Locate the cell with the specified text and output its (X, Y) center coordinate. 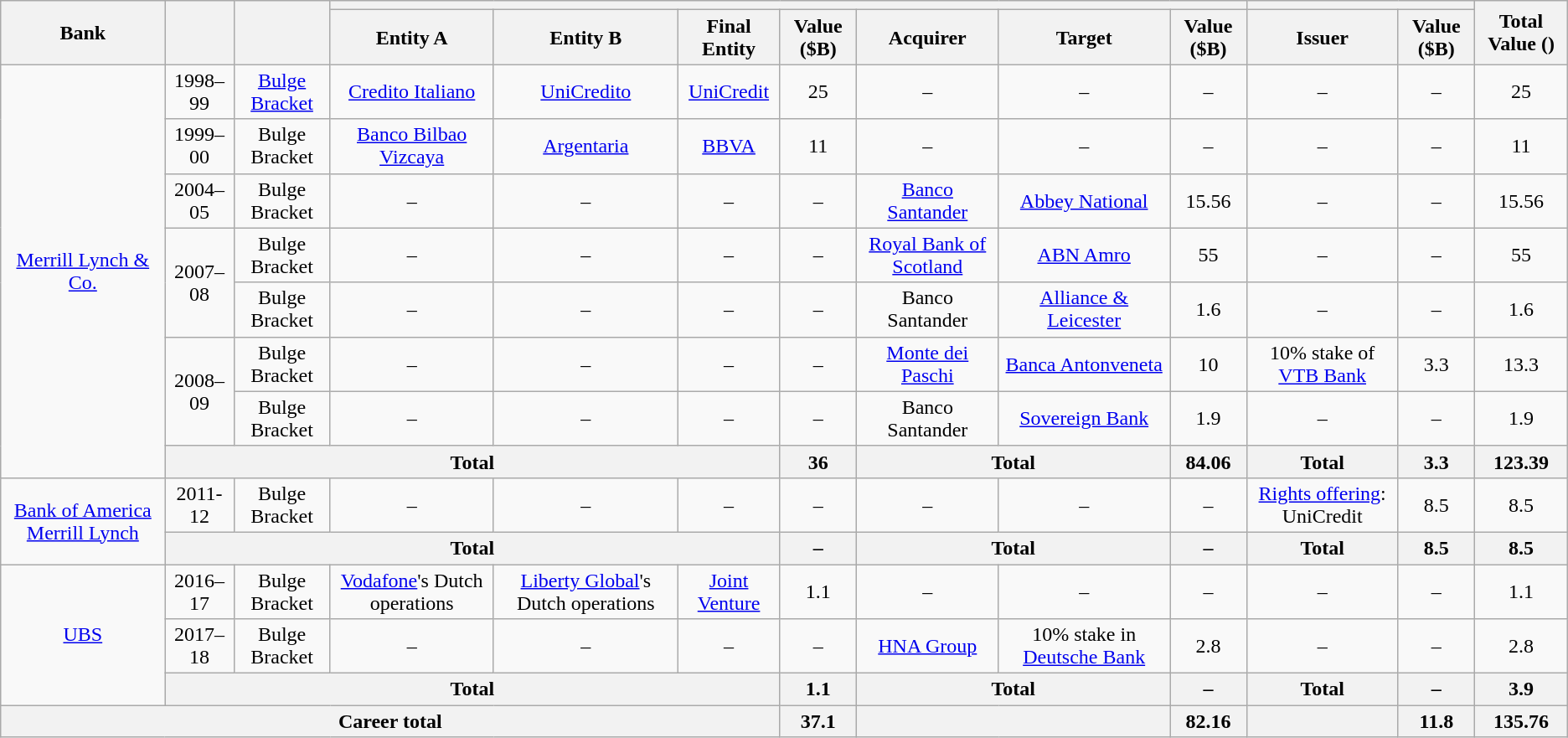
37.1 (818, 721)
123.39 (1521, 462)
36 (818, 462)
3.9 (1521, 689)
2007–08 (199, 282)
Bank of America Merrill Lynch (83, 521)
UniCredit (729, 92)
2004–05 (199, 201)
ABN Amro (1084, 255)
82.16 (1209, 721)
1998–99 (199, 92)
10 (1209, 364)
Issuer (1323, 37)
UBS (83, 635)
2008–09 (199, 391)
1999–00 (199, 146)
11.8 (1436, 721)
HNA Group (928, 647)
2017–18 (199, 647)
Merrill Lynch & Co. (83, 271)
Banca Antonveneta (1084, 364)
Banco Bilbao Vizcaya (412, 146)
UniCredito (585, 92)
Royal Bank of Scotland (928, 255)
Abbey National (1084, 201)
2011-12 (199, 504)
Argentaria (585, 146)
BBVA (729, 146)
10% stake in Deutsche Bank (1084, 647)
Joint Venture (729, 591)
Career total (390, 721)
Total Value () (1521, 33)
Rights offering: UniCredit (1323, 504)
Bank (83, 33)
Acquirer (928, 37)
Target (1084, 37)
Monte dei Paschi (928, 364)
Liberty Global's Dutch operations (585, 591)
135.76 (1521, 721)
Vodafone's Dutch operations (412, 591)
2016–17 (199, 591)
Final Entity (729, 37)
Credito Italiano (412, 92)
Alliance & Leicester (1084, 310)
Entity A (412, 37)
Sovereign Bank (1084, 419)
84.06 (1209, 462)
13.3 (1521, 364)
10% stake of VTB Bank (1323, 364)
Entity B (585, 37)
